Search for the cell housing the specified text and yield its (x, y) center coordinate. 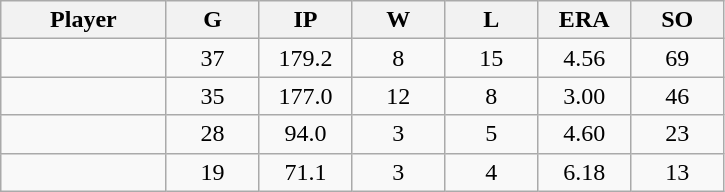
W (398, 20)
71.1 (306, 172)
5 (492, 134)
Player (84, 20)
L (492, 20)
46 (678, 96)
4.60 (584, 134)
15 (492, 58)
179.2 (306, 58)
SO (678, 20)
28 (212, 134)
G (212, 20)
3.00 (584, 96)
4 (492, 172)
12 (398, 96)
IP (306, 20)
6.18 (584, 172)
69 (678, 58)
4.56 (584, 58)
ERA (584, 20)
23 (678, 134)
37 (212, 58)
35 (212, 96)
13 (678, 172)
177.0 (306, 96)
94.0 (306, 134)
19 (212, 172)
